Identify which cell holds the provided text, then report its [x, y] central coordinate. 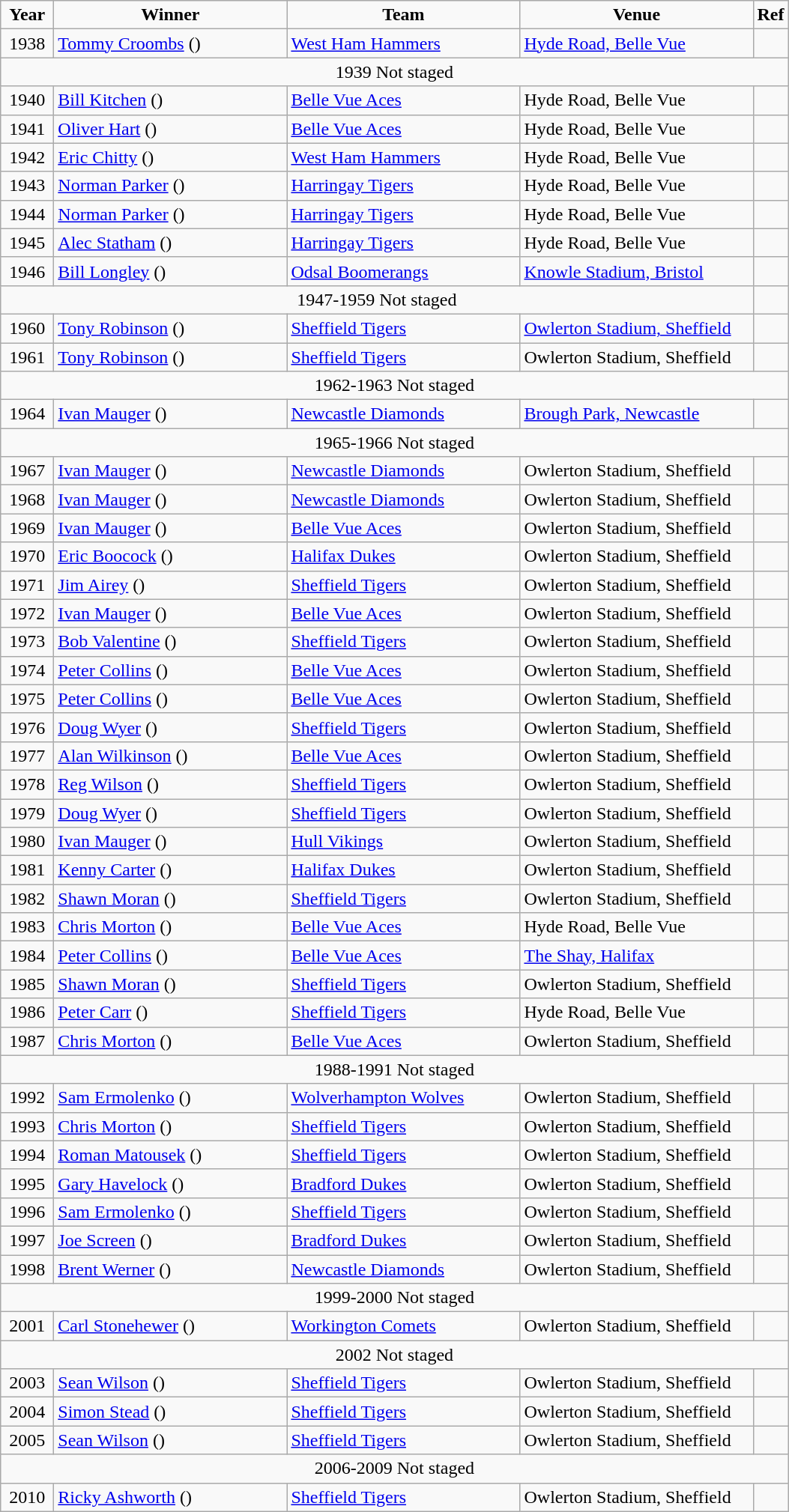
1999-2000 Not staged [394, 1298]
Wolverhampton Wolves [403, 1098]
1982 [27, 899]
1939 Not staged [394, 72]
1983 [27, 927]
1997 [27, 1240]
1972 [27, 613]
2001 [27, 1326]
1976 [27, 727]
1965-1966 Not staged [394, 443]
1971 [27, 585]
1993 [27, 1126]
Winner [171, 15]
1986 [27, 1012]
Roman Matousek () [171, 1155]
1962-1963 Not staged [394, 386]
1981 [27, 870]
Alan Wilkinson () [171, 756]
1943 [27, 186]
Hull Vikings [403, 842]
Alec Statham () [171, 243]
1987 [27, 1041]
1977 [27, 756]
Tommy Croombs () [171, 43]
Brent Werner () [171, 1269]
1970 [27, 556]
1974 [27, 670]
1964 [27, 414]
1980 [27, 842]
2010 [27, 1497]
Oliver Hart () [171, 129]
Brough Park, Newcastle [637, 414]
Joe Screen () [171, 1240]
1985 [27, 984]
2004 [27, 1412]
1995 [27, 1183]
Knowle Stadium, Bristol [637, 271]
Reg Wilson () [171, 784]
Ref [770, 15]
1941 [27, 129]
1979 [27, 813]
The Shay, Halifax [637, 956]
1994 [27, 1155]
1945 [27, 243]
2006-2009 Not staged [394, 1469]
1973 [27, 642]
1978 [27, 784]
1946 [27, 271]
1944 [27, 214]
Bill Longley () [171, 271]
1940 [27, 100]
2002 Not staged [394, 1355]
1942 [27, 157]
Odsal Boomerangs [403, 271]
1960 [27, 328]
2005 [27, 1440]
1947-1959 Not staged [377, 300]
1968 [27, 500]
Eric Chitty () [171, 157]
Year [27, 15]
1961 [27, 357]
Jim Airey () [171, 585]
Team [403, 15]
1992 [27, 1098]
Ricky Ashworth () [171, 1497]
2003 [27, 1383]
Kenny Carter () [171, 870]
1967 [27, 471]
Bob Valentine () [171, 642]
1988-1991 Not staged [394, 1069]
1969 [27, 528]
Bill Kitchen () [171, 100]
1975 [27, 699]
Peter Carr () [171, 1012]
1938 [27, 43]
Eric Boocock () [171, 556]
Venue [637, 15]
Workington Comets [403, 1326]
1998 [27, 1269]
1984 [27, 956]
Carl Stonehewer () [171, 1326]
1996 [27, 1212]
Simon Stead () [171, 1412]
Gary Havelock () [171, 1183]
